Detect which cell encompasses the target text, then output its [x, y] center coordinate. 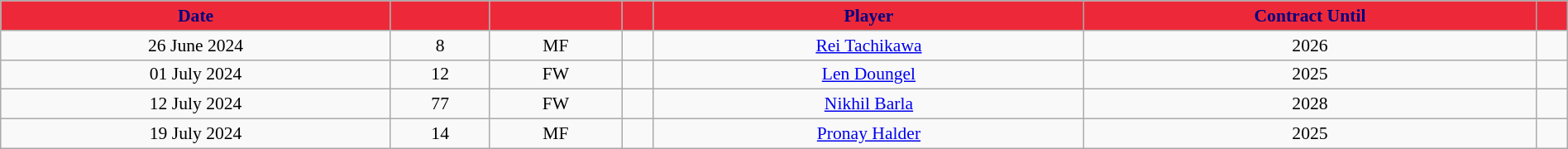
Pronay Halder [868, 134]
14 [440, 134]
Len Doungel [868, 74]
12 [440, 74]
Rei Tachikawa [868, 46]
01 July 2024 [196, 74]
12 July 2024 [196, 104]
26 June 2024 [196, 46]
Date [196, 16]
Contract Until [1310, 16]
8 [440, 46]
Nikhil Barla [868, 104]
19 July 2024 [196, 134]
2026 [1310, 46]
2028 [1310, 104]
77 [440, 104]
Player [868, 16]
